Scan for the cell matching the given text and deliver its (x, y) coordinate at center. 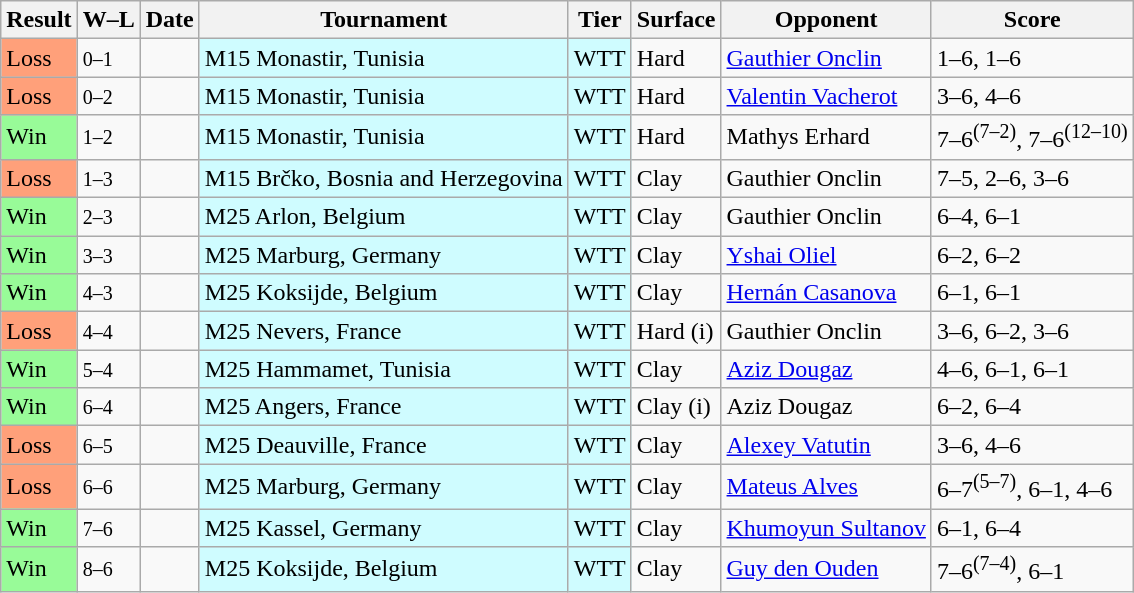
Opponent (826, 20)
M15 Brčko, Bosnia and Herzegovina (384, 178)
6–2, 6–4 (1032, 407)
6–6 (108, 486)
M25 Deauville, France (384, 445)
6–4, 6–1 (1032, 217)
Result (39, 20)
M25 Angers, France (384, 407)
M25 Hammamet, Tunisia (384, 369)
1–2 (108, 138)
Score (1032, 20)
2–3 (108, 217)
M25 Kassel, Germany (384, 528)
3–3 (108, 255)
Tier (600, 20)
0–1 (108, 58)
Hernán Casanova (826, 293)
Tournament (384, 20)
Yshai Oliel (826, 255)
0–2 (108, 96)
6–1, 6–4 (1032, 528)
Alexey Vatutin (826, 445)
5–4 (108, 369)
Mateus Alves (826, 486)
6–7(5–7), 6–1, 4–6 (1032, 486)
Clay (i) (676, 407)
3–6, 6–2, 3–6 (1032, 331)
1–3 (108, 178)
Guy den Ouden (826, 570)
1–6, 1–6 (1032, 58)
7–6 (108, 528)
8–6 (108, 570)
Hard (i) (676, 331)
Khumoyun Sultanov (826, 528)
Surface (676, 20)
6–2, 6–2 (1032, 255)
6–4 (108, 407)
7–5, 2–6, 3–6 (1032, 178)
M25 Nevers, France (384, 331)
6–1, 6–1 (1032, 293)
W–L (108, 20)
7–6(7–2), 7–6(12–10) (1032, 138)
4–4 (108, 331)
4–6, 6–1, 6–1 (1032, 369)
6–5 (108, 445)
M25 Arlon, Belgium (384, 217)
Date (170, 20)
7–6(7–4), 6–1 (1032, 570)
4–3 (108, 293)
Valentin Vacherot (826, 96)
Mathys Erhard (826, 138)
